Provide the (X, Y) coordinate of the cell's center where the given text is located.  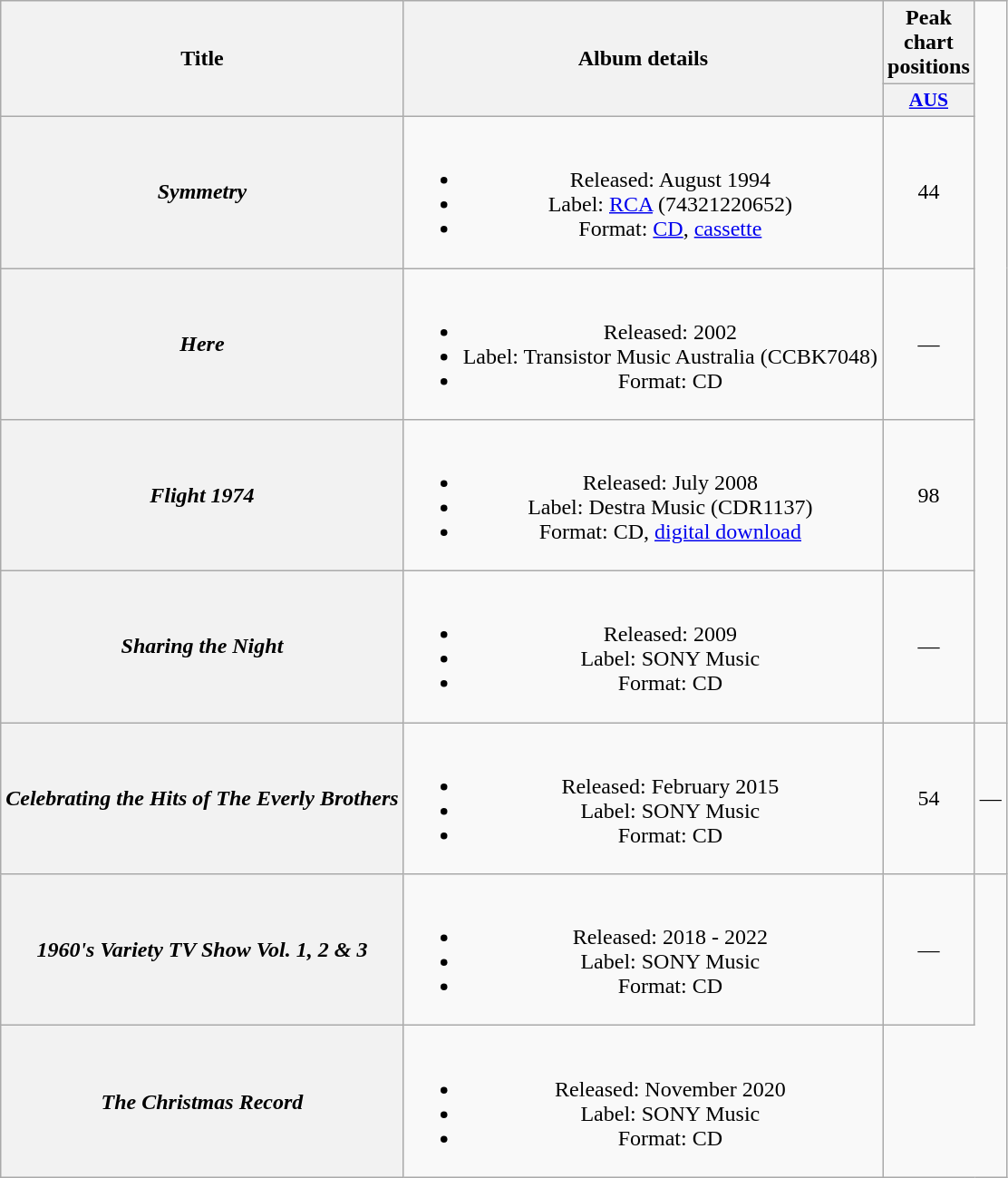
1960's Variety TV Show Vol. 1, 2 & 3 (202, 950)
54 (929, 798)
Album details (643, 59)
44 (929, 192)
Symmetry (202, 192)
Released: February 2015Label: SONY MusicFormat: CD (643, 798)
Sharing the Night (202, 647)
Peak chart positions (929, 43)
The Christmas Record (202, 1101)
Flight 1974 (202, 495)
Released: November 2020Label: SONY MusicFormat: CD (643, 1101)
Title (202, 59)
Released: 2009Label: SONY MusicFormat: CD (643, 647)
Released: 2002Label: Transistor Music Australia (CCBK7048)Format: CD (643, 345)
Released: 2018 - 2022Label: SONY MusicFormat: CD (643, 950)
Here (202, 345)
Released: July 2008Label: Destra Music (CDR1137)Format: CD, digital download (643, 495)
Celebrating the Hits of The Everly Brothers (202, 798)
98 (929, 495)
Released: August 1994Label: RCA (74321220652)Format: CD, cassette (643, 192)
AUS (929, 101)
